Pinpoint the cell where the given text exists, returning its (X, Y) midpoint coordinate. 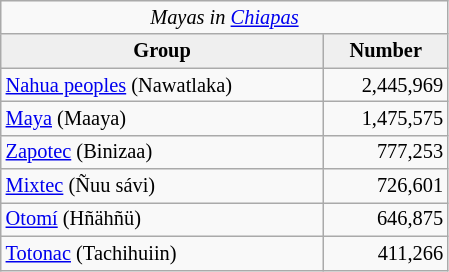
1,475,575 (386, 118)
726,601 (386, 186)
411,266 (386, 253)
Group (162, 51)
Nahua peoples (Nawatlaka) (162, 85)
Otomí (Hñähñü) (162, 219)
Mayas in Chiapas (224, 17)
646,875 (386, 219)
Mixtec (Ñuu sávi) (162, 186)
Number (386, 51)
Totonac (Tachihuiin) (162, 253)
Zapotec (Binizaa) (162, 152)
777,253 (386, 152)
2,445,969 (386, 85)
Maya (Maaya) (162, 118)
